Return [x, y] of the center of cell containing provided text 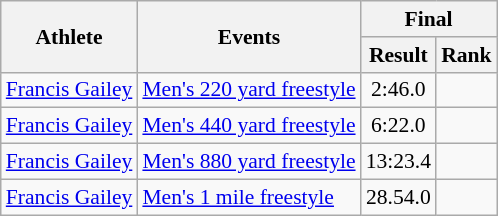
Final [429, 19]
Men's 1 mile freestyle [248, 197]
Events [248, 36]
28.54.0 [398, 197]
Men's 220 yard freestyle [248, 90]
6:22.0 [398, 126]
2:46.0 [398, 90]
Rank [466, 55]
Result [398, 55]
Men's 440 yard freestyle [248, 126]
Athlete [70, 36]
13:23.4 [398, 162]
Men's 880 yard freestyle [248, 162]
